Identify which cell holds the provided text, then report its [X, Y] central coordinate. 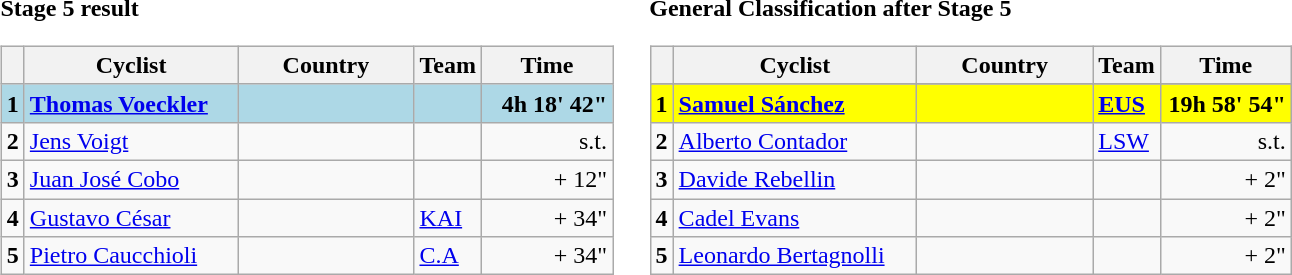
Jens Voigt [131, 141]
LSW [1127, 141]
Pietro Caucchioli [131, 256]
Juan José Cobo [131, 179]
Leonardo Bertagnolli [795, 256]
Davide Rebellin [795, 179]
C.A [448, 256]
KAI [448, 217]
4h 18' 42" [546, 103]
EUS [1127, 103]
Samuel Sánchez [795, 103]
19h 58' 54" [1226, 103]
Alberto Contador [795, 141]
Cadel Evans [795, 217]
Gustavo César [131, 217]
Thomas Voeckler [131, 103]
+ 12" [546, 179]
